Determine the (X, Y) coordinate at the center of the cell enclosing the given text.  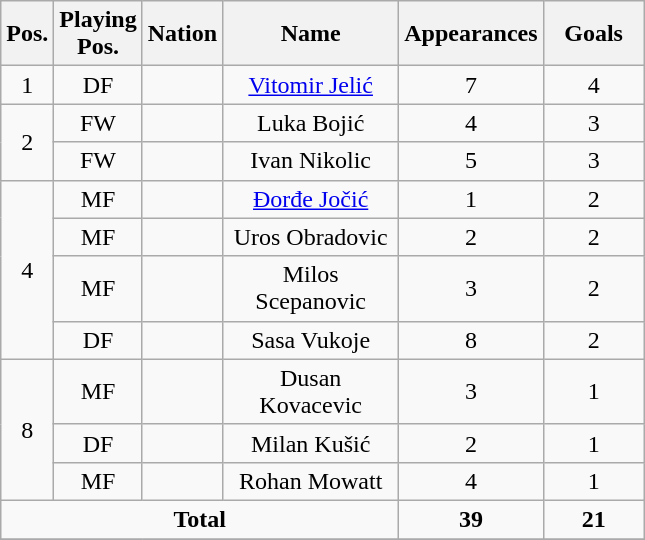
Appearances (471, 34)
Playing Pos. (98, 34)
39 (471, 519)
Milos Scepanovic (311, 288)
Name (311, 34)
Uros Obradovic (311, 237)
Pos. (28, 34)
Nation (182, 34)
7 (471, 85)
Sasa Vukoje (311, 340)
Milan Kušić (311, 443)
Đorđe Jočić (311, 199)
Dusan Kovacevic (311, 392)
Rohan Mowatt (311, 481)
Vitomir Jelić (311, 85)
Goals (594, 34)
Total (200, 519)
21 (594, 519)
Ivan Nikolic (311, 161)
5 (471, 161)
Luka Bojić (311, 123)
